Identify which cell holds the provided text, then report its [X, Y] central coordinate. 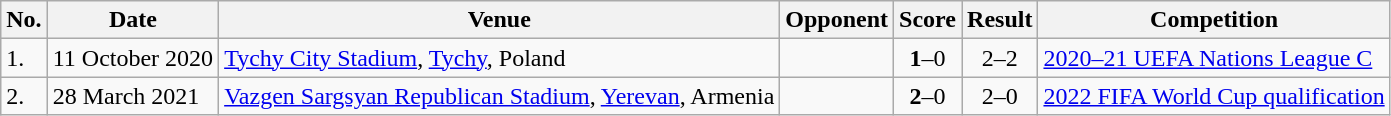
1–0 [928, 58]
2. [24, 96]
11 October 2020 [132, 58]
Opponent [837, 20]
Vazgen Sargsyan Republican Stadium, Yerevan, Armenia [500, 96]
Score [928, 20]
28 March 2021 [132, 96]
No. [24, 20]
2020–21 UEFA Nations League C [1214, 58]
Tychy City Stadium, Tychy, Poland [500, 58]
2022 FIFA World Cup qualification [1214, 96]
Date [132, 20]
Result [1000, 20]
1. [24, 58]
Competition [1214, 20]
2–2 [1000, 58]
Venue [500, 20]
